Extract the [x, y] coordinate from the center of the cell holding the provided text.  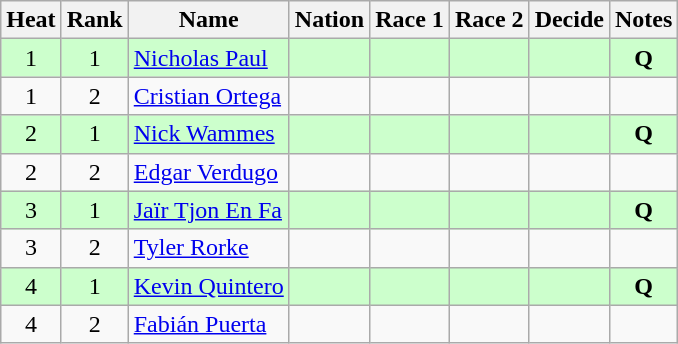
Edgar Verdugo [208, 172]
Race 2 [489, 20]
Name [208, 20]
Fabián Puerta [208, 324]
Race 1 [410, 20]
Kevin Quintero [208, 286]
Tyler Rorke [208, 248]
Nick Wammes [208, 134]
Nicholas Paul [208, 58]
Heat [31, 20]
Nation [329, 20]
Jaïr Tjon En Fa [208, 210]
Rank [94, 20]
Notes [643, 20]
Decide [569, 20]
Cristian Ortega [208, 96]
